Output the [x, y] coordinate of the center of the cell containing the given text.  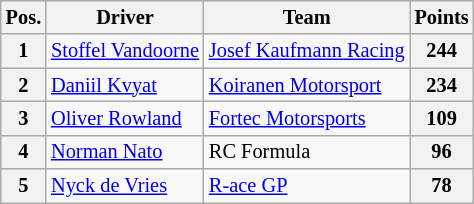
244 [442, 51]
2 [24, 85]
Josef Kaufmann Racing [307, 51]
78 [442, 186]
Fortec Motorsports [307, 118]
96 [442, 152]
R-ace GP [307, 186]
Koiranen Motorsport [307, 85]
Points [442, 17]
3 [24, 118]
Oliver Rowland [125, 118]
234 [442, 85]
Pos. [24, 17]
5 [24, 186]
Norman Nato [125, 152]
Driver [125, 17]
Team [307, 17]
1 [24, 51]
Stoffel Vandoorne [125, 51]
109 [442, 118]
Daniil Kvyat [125, 85]
4 [24, 152]
Nyck de Vries [125, 186]
RC Formula [307, 152]
